Pinpoint the cell where the given text exists, returning its [x, y] midpoint coordinate. 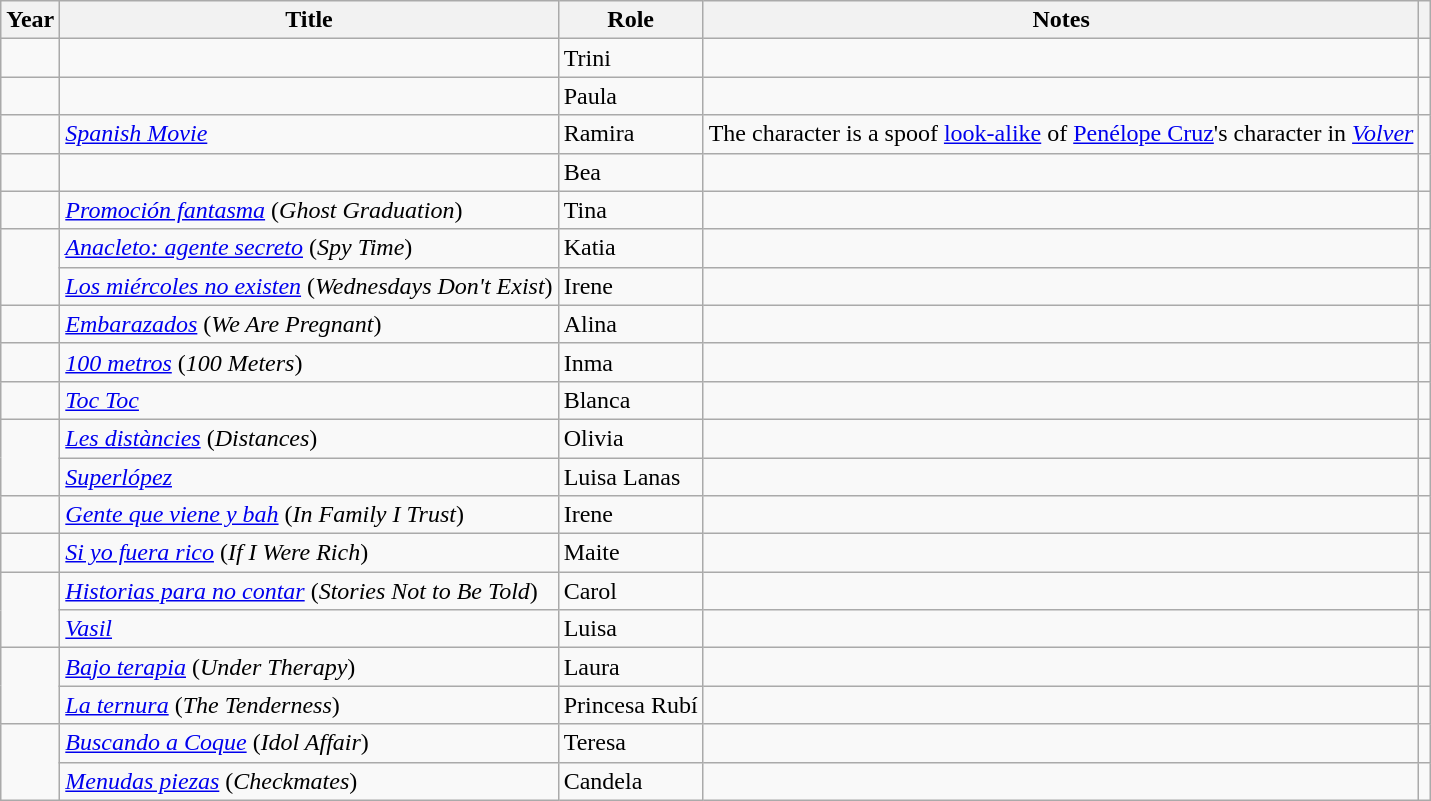
Luisa [630, 629]
Ramira [630, 134]
Anacleto: agente secreto (Spy Time) [309, 248]
Gente que viene y bah (In Family I Trust) [309, 515]
Vasil [309, 629]
Menudas piezas (Checkmates) [309, 781]
Spanish Movie [309, 134]
Luisa Lanas [630, 477]
Laura [630, 667]
Bajo terapia (Under Therapy) [309, 667]
Blanca [630, 400]
Tina [630, 210]
Year [30, 20]
Trini [630, 58]
Notes [1061, 20]
The character is a spoof look-alike of Penélope Cruz's character in Volver [1061, 134]
Embarazados (We Are Pregnant) [309, 324]
Carol [630, 591]
Superlópez [309, 477]
Title [309, 20]
Buscando a Coque (Idol Affair) [309, 743]
Katia [630, 248]
Toc Toc [309, 400]
Inma [630, 362]
La ternura (The Tenderness) [309, 705]
Si yo fuera rico (If I Were Rich) [309, 553]
Bea [630, 172]
Los miércoles no existen (Wednesdays Don't Exist) [309, 286]
Promoción fantasma (Ghost Graduation) [309, 210]
Teresa [630, 743]
Paula [630, 96]
Role [630, 20]
Olivia [630, 438]
100 metros (100 Meters) [309, 362]
Les distàncies (Distances) [309, 438]
Princesa Rubí [630, 705]
Candela [630, 781]
Alina [630, 324]
Historias para no contar (Stories Not to Be Told) [309, 591]
Maite [630, 553]
